Determine the (x, y) coordinate at the center of the cell enclosing the given text.  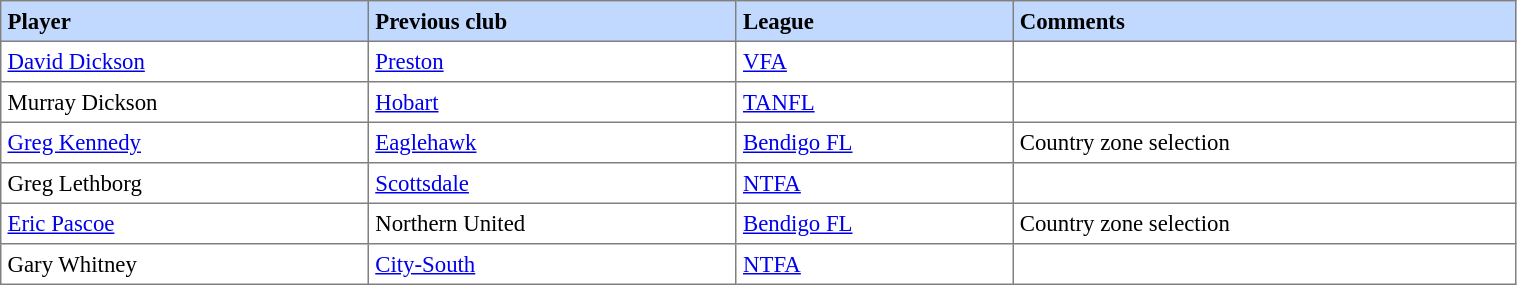
Previous club (553, 21)
Player (185, 21)
Northern United (553, 223)
Comments (1264, 21)
Eaglehawk (553, 142)
Hobart (553, 102)
City-South (553, 264)
David Dickson (185, 61)
League (874, 21)
Eric Pascoe (185, 223)
Preston (553, 61)
Greg Kennedy (185, 142)
TANFL (874, 102)
Gary Whitney (185, 264)
Murray Dickson (185, 102)
VFA (874, 61)
Scottsdale (553, 183)
Greg Lethborg (185, 183)
